From the cell containing the given text, extract its center point as (X, Y) coordinate. 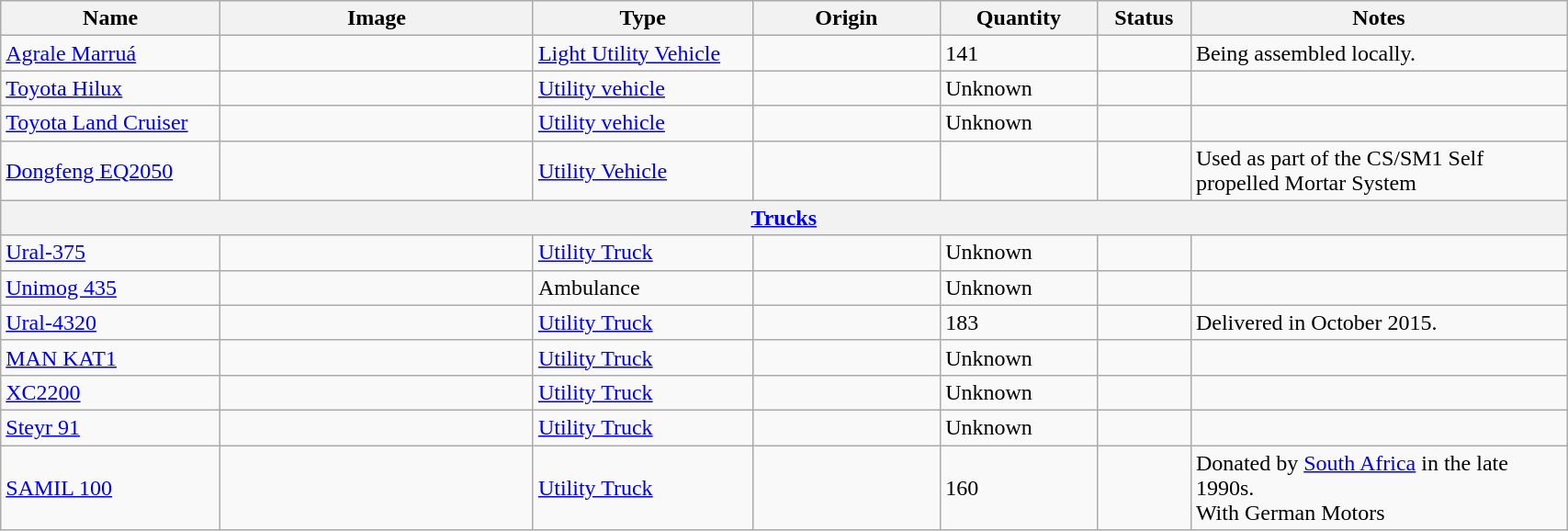
183 (1019, 322)
Status (1144, 18)
Dongfeng EQ2050 (110, 171)
Type (643, 18)
Being assembled locally. (1378, 53)
141 (1019, 53)
Used as part of the CS/SM1 Self propelled Mortar System (1378, 171)
Unimog 435 (110, 288)
Ambulance (643, 288)
Light Utility Vehicle (643, 53)
Name (110, 18)
Image (377, 18)
Delivered in October 2015. (1378, 322)
Notes (1378, 18)
Quantity (1019, 18)
Donated by South Africa in the late 1990s.With German Motors (1378, 487)
Toyota Hilux (110, 88)
Ural-375 (110, 253)
Origin (847, 18)
SAMIL 100 (110, 487)
Ural-4320 (110, 322)
XC2200 (110, 392)
Steyr 91 (110, 427)
160 (1019, 487)
Trucks (784, 218)
Agrale Marruá (110, 53)
Utility Vehicle (643, 171)
Toyota Land Cruiser (110, 123)
MAN KAT1 (110, 357)
